Pinpoint the cell where the given text exists, returning its [x, y] midpoint coordinate. 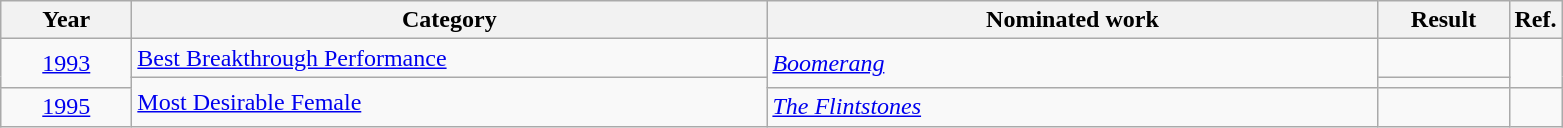
Result [1444, 20]
The Flintstones [1072, 107]
Ref. [1536, 20]
Most Desirable Female [450, 102]
1995 [66, 107]
Year [66, 20]
Boomerang [1072, 64]
Nominated work [1072, 20]
1993 [66, 64]
Best Breakthrough Performance [450, 58]
Category [450, 20]
